Return [x, y] of the center of cell containing provided text 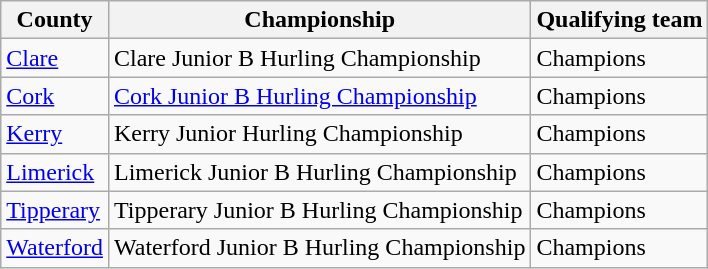
Qualifying team [620, 20]
Kerry [55, 134]
Cork Junior B Hurling Championship [319, 96]
Tipperary [55, 210]
Waterford [55, 248]
County [55, 20]
Kerry Junior Hurling Championship [319, 134]
Cork [55, 96]
Clare [55, 58]
Clare Junior B Hurling Championship [319, 58]
Tipperary Junior B Hurling Championship [319, 210]
Waterford Junior B Hurling Championship [319, 248]
Championship [319, 20]
Limerick [55, 172]
Limerick Junior B Hurling Championship [319, 172]
